Return (x, y) of the center of cell containing provided text 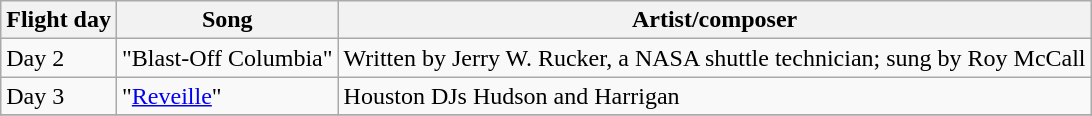
Written by Jerry W. Rucker, a NASA shuttle technician; sung by Roy McCall (714, 58)
Day 3 (59, 96)
Houston DJs Hudson and Harrigan (714, 96)
Artist/composer (714, 20)
Day 2 (59, 58)
Flight day (59, 20)
"Blast-Off Columbia" (228, 58)
"Reveille" (228, 96)
Song (228, 20)
